Return the (x, y) coordinate for the center point of the cell that contains the specified text.  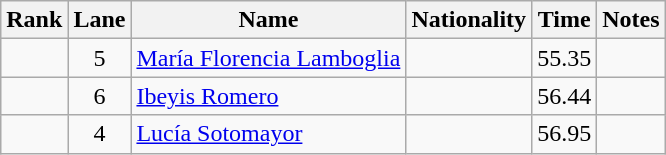
55.35 (564, 58)
Notes (631, 20)
Time (564, 20)
María Florencia Lamboglia (268, 58)
Nationality (469, 20)
Ibeyis Romero (268, 96)
6 (100, 96)
56.95 (564, 134)
Name (268, 20)
5 (100, 58)
56.44 (564, 96)
Rank (34, 20)
Lucía Sotomayor (268, 134)
Lane (100, 20)
4 (100, 134)
